Search for the cell housing the specified text and yield its (x, y) center coordinate. 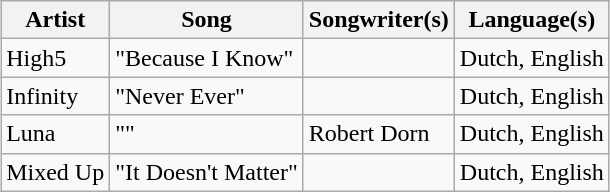
"Never Ever" (207, 96)
"It Doesn't Matter" (207, 172)
Luna (56, 134)
Infinity (56, 96)
"" (207, 134)
Mixed Up (56, 172)
Artist (56, 20)
Songwriter(s) (378, 20)
High5 (56, 58)
Language(s) (532, 20)
Song (207, 20)
Robert Dorn (378, 134)
"Because I Know" (207, 58)
